Identify which cell holds the provided text, then report its [x, y] central coordinate. 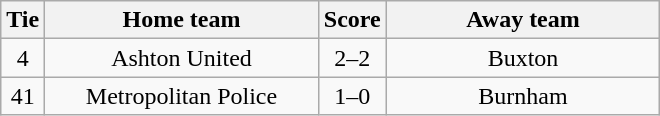
Tie [23, 20]
Ashton United [182, 58]
Buxton [523, 58]
Burnham [523, 96]
Score [352, 20]
Metropolitan Police [182, 96]
2–2 [352, 58]
1–0 [352, 96]
Home team [182, 20]
41 [23, 96]
4 [23, 58]
Away team [523, 20]
